Pinpoint the cell where the given text exists, returning its (X, Y) midpoint coordinate. 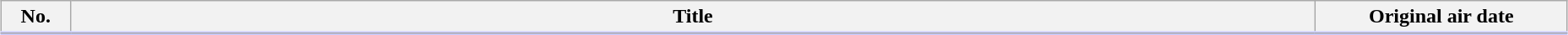
No. (35, 17)
Original air date (1441, 17)
Title (693, 17)
